Output the (X, Y) coordinate of the center of the cell containing the given text.  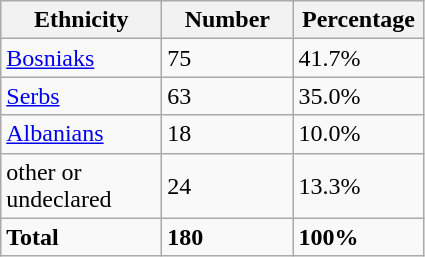
41.7% (358, 58)
other or undeclared (82, 186)
75 (228, 58)
Ethnicity (82, 20)
Bosniaks (82, 58)
35.0% (358, 96)
18 (228, 134)
Percentage (358, 20)
Total (82, 237)
13.3% (358, 186)
24 (228, 186)
63 (228, 96)
180 (228, 237)
Serbs (82, 96)
10.0% (358, 134)
Albanians (82, 134)
100% (358, 237)
Number (228, 20)
